Capture the cell that displays the provided text and extract its [x, y] central coordinate. 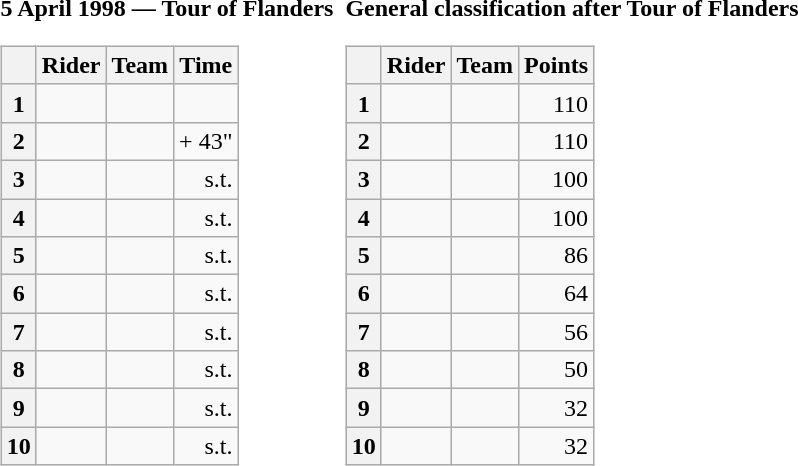
Points [556, 65]
86 [556, 256]
64 [556, 294]
56 [556, 332]
+ 43" [206, 141]
Time [206, 65]
50 [556, 370]
